For the text-containing cell, return its midpoint in (X, Y) coordinate format. 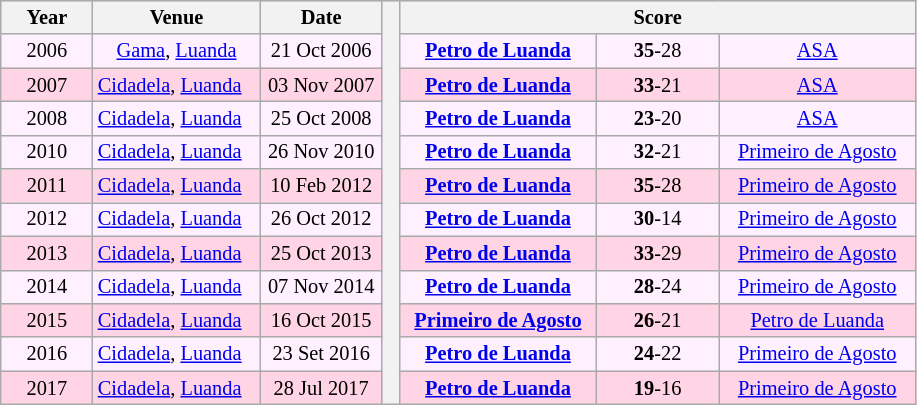
33-29 (658, 253)
2008 (47, 118)
19-16 (658, 388)
03 Nov 2007 (321, 85)
2016 (47, 354)
21 Oct 2006 (321, 51)
2007 (47, 85)
Date (321, 17)
2006 (47, 51)
Venue (176, 17)
2017 (47, 388)
25 Oct 2013 (321, 253)
2010 (47, 152)
Year (47, 17)
2014 (47, 287)
2015 (47, 320)
24-22 (658, 354)
10 Feb 2012 (321, 186)
07 Nov 2014 (321, 287)
28-24 (658, 287)
28 Jul 2017 (321, 388)
2013 (47, 253)
2011 (47, 186)
33-21 (658, 85)
32-21 (658, 152)
30-14 (658, 219)
26 Nov 2010 (321, 152)
16 Oct 2015 (321, 320)
25 Oct 2008 (321, 118)
Score (657, 17)
2012 (47, 219)
26 Oct 2012 (321, 219)
26-21 (658, 320)
23-20 (658, 118)
23 Set 2016 (321, 354)
Gama, Luanda (176, 51)
